For the text-containing cell, return its midpoint in [x, y] coordinate format. 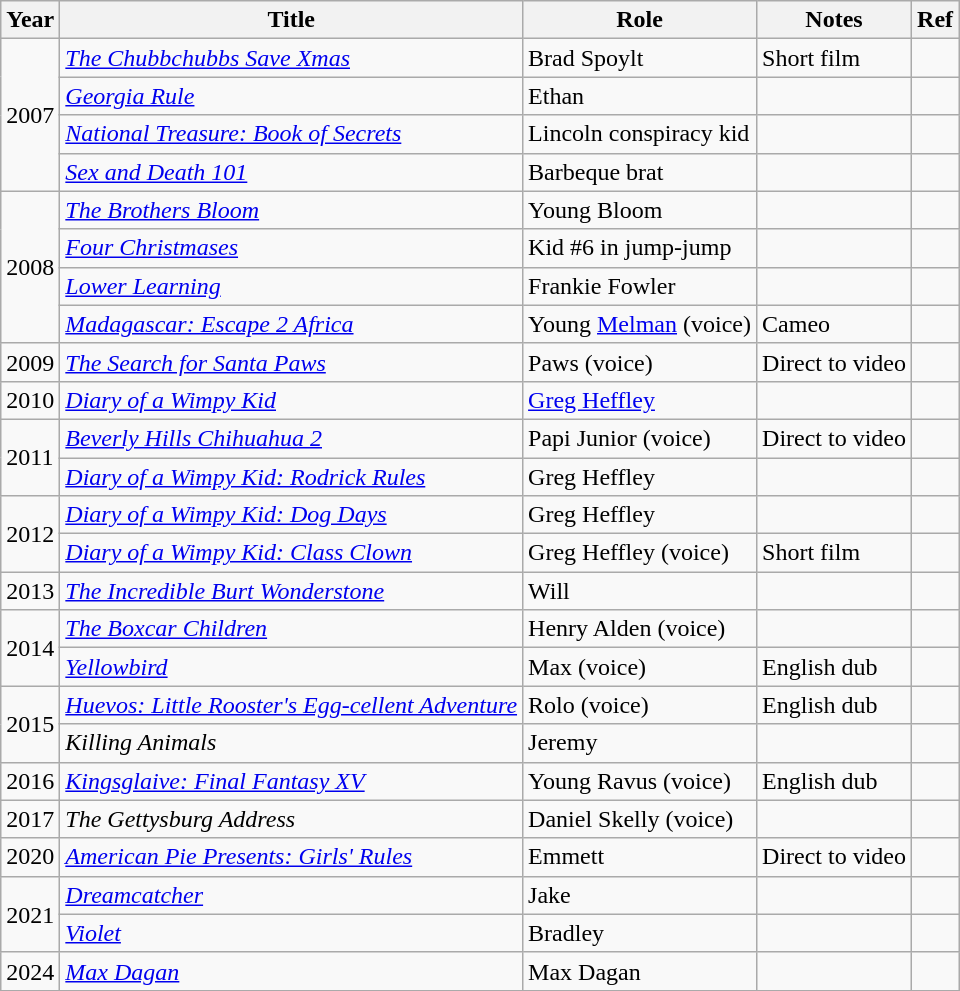
Ethan [640, 96]
Papi Junior (voice) [640, 438]
Young Melman (voice) [640, 324]
Killing Animals [292, 743]
2016 [30, 781]
Huevos: Little Rooster's Egg-cellent Adventure [292, 705]
National Treasure: Book of Secrets [292, 134]
Kingsglaive: Final Fantasy XV [292, 781]
2024 [30, 971]
Young Bloom [640, 210]
The Incredible Burt Wonderstone [292, 591]
Yellowbird [292, 667]
Daniel Skelly (voice) [640, 819]
Title [292, 20]
Lower Learning [292, 286]
Diary of a Wimpy Kid: Dog Days [292, 515]
The Gettysburg Address [292, 819]
Bradley [640, 933]
Diary of a Wimpy Kid [292, 400]
2012 [30, 534]
Kid #6 in jump-jump [640, 248]
Greg Heffley (voice) [640, 553]
2008 [30, 267]
Madagascar: Escape 2 Africa [292, 324]
American Pie Presents: Girls' Rules [292, 857]
2014 [30, 648]
Lincoln conspiracy kid [640, 134]
Paws (voice) [640, 362]
Four Christmases [292, 248]
2007 [30, 115]
2009 [30, 362]
Jake [640, 895]
Year [30, 20]
2021 [30, 914]
2015 [30, 724]
Sex and Death 101 [292, 172]
2020 [30, 857]
Ref [936, 20]
Diary of a Wimpy Kid: Rodrick Rules [292, 477]
Dreamcatcher [292, 895]
Notes [834, 20]
Diary of a Wimpy Kid: Class Clown [292, 553]
The Boxcar Children [292, 629]
Jeremy [640, 743]
Beverly Hills Chihuahua 2 [292, 438]
Frankie Fowler [640, 286]
2010 [30, 400]
Henry Alden (voice) [640, 629]
The Chubbchubbs Save Xmas [292, 58]
Will [640, 591]
Georgia Rule [292, 96]
Emmett [640, 857]
Cameo [834, 324]
2013 [30, 591]
2017 [30, 819]
Max (voice) [640, 667]
Rolo (voice) [640, 705]
The Search for Santa Paws [292, 362]
Role [640, 20]
The Brothers Bloom [292, 210]
Brad Spoylt [640, 58]
Violet [292, 933]
Barbeque brat [640, 172]
2011 [30, 457]
Young Ravus (voice) [640, 781]
